For the text-containing cell, return its midpoint in [x, y] coordinate format. 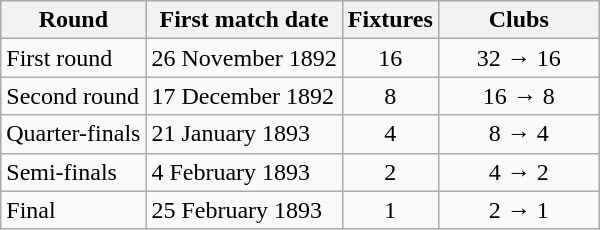
4 → 2 [518, 172]
First match date [244, 20]
8 [390, 96]
Clubs [518, 20]
16 [390, 58]
1 [390, 210]
2 [390, 172]
17 December 1892 [244, 96]
Quarter-finals [74, 134]
2 → 1 [518, 210]
26 November 1892 [244, 58]
21 January 1893 [244, 134]
8 → 4 [518, 134]
First round [74, 58]
Second round [74, 96]
Semi-finals [74, 172]
Final [74, 210]
Fixtures [390, 20]
4 February 1893 [244, 172]
16 → 8 [518, 96]
Round [74, 20]
32 → 16 [518, 58]
25 February 1893 [244, 210]
4 [390, 134]
